Provide the (x, y) coordinate of the cell's center where the given text is located.  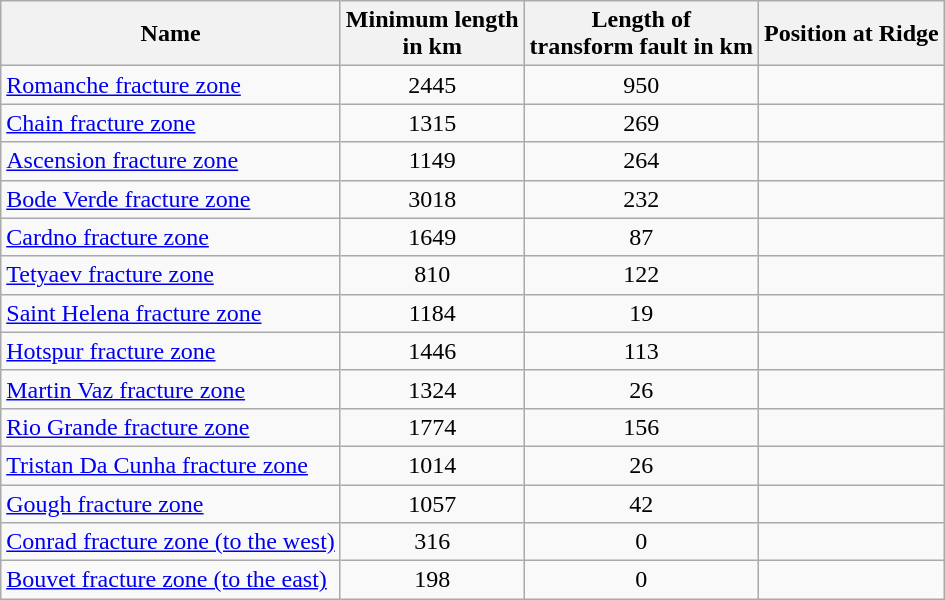
Martin Vaz fracture zone (171, 389)
Cardno fracture zone (171, 237)
Chain fracture zone (171, 123)
1315 (432, 123)
Hotspur fracture zone (171, 351)
Position at Ridge (851, 34)
1446 (432, 351)
87 (641, 237)
Conrad fracture zone (to the west) (171, 542)
Ascension fracture zone (171, 161)
1149 (432, 161)
950 (641, 85)
19 (641, 313)
1184 (432, 313)
Bouvet fracture zone (to the east) (171, 580)
Minimum lengthin km (432, 34)
Tetyaev fracture zone (171, 275)
2445 (432, 85)
269 (641, 123)
Tristan Da Cunha fracture zone (171, 465)
810 (432, 275)
1057 (432, 503)
156 (641, 427)
1649 (432, 237)
198 (432, 580)
113 (641, 351)
264 (641, 161)
1324 (432, 389)
Name (171, 34)
122 (641, 275)
Gough fracture zone (171, 503)
3018 (432, 199)
232 (641, 199)
1014 (432, 465)
Rio Grande fracture zone (171, 427)
42 (641, 503)
1774 (432, 427)
Saint Helena fracture zone (171, 313)
Bode Verde fracture zone (171, 199)
Romanche fracture zone (171, 85)
Length oftransform fault in km (641, 34)
316 (432, 542)
